Identify which cell holds the provided text, then report its (X, Y) central coordinate. 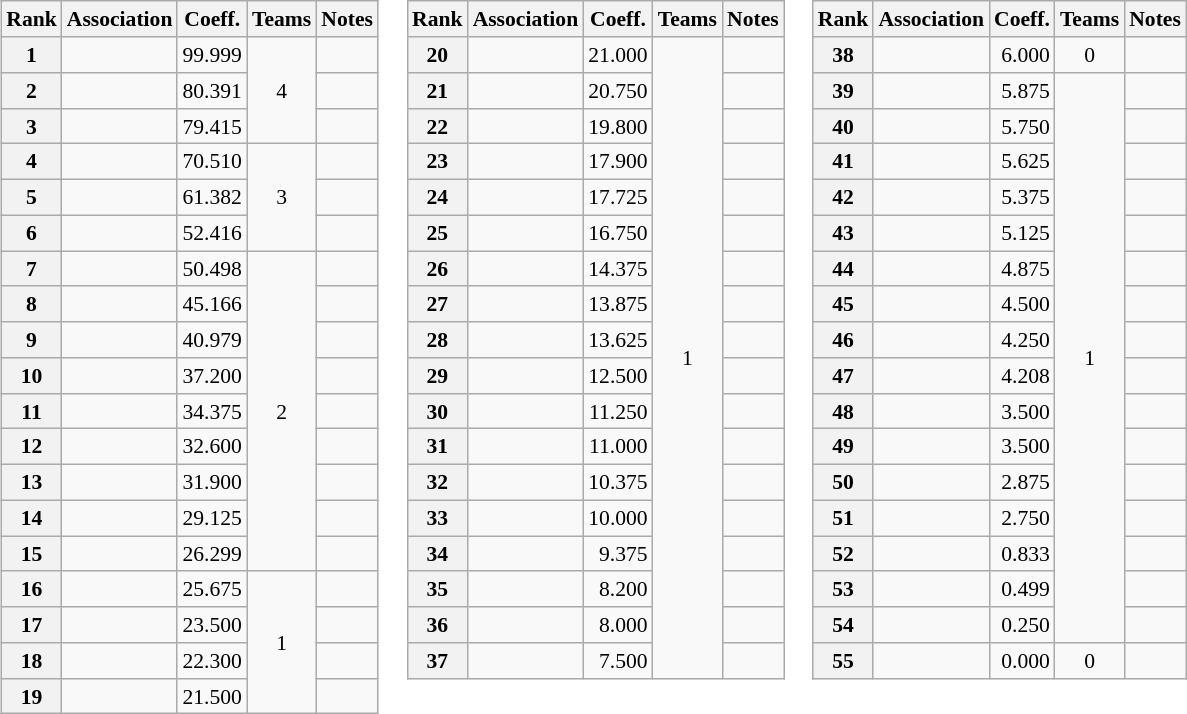
19 (32, 696)
0.000 (1022, 661)
7 (32, 269)
21.500 (212, 696)
22.300 (212, 661)
22 (438, 126)
8.000 (618, 625)
31 (438, 447)
13.875 (618, 304)
99.999 (212, 55)
5.625 (1022, 162)
19.800 (618, 126)
80.391 (212, 91)
13 (32, 482)
54 (844, 625)
34 (438, 554)
11.250 (618, 411)
8.200 (618, 589)
5 (32, 197)
0.250 (1022, 625)
32 (438, 482)
17.900 (618, 162)
52 (844, 554)
24 (438, 197)
26 (438, 269)
10 (32, 376)
50 (844, 482)
23.500 (212, 625)
11 (32, 411)
29 (438, 376)
52.416 (212, 233)
44 (844, 269)
18 (32, 661)
12.500 (618, 376)
9.375 (618, 554)
15 (32, 554)
40 (844, 126)
5.750 (1022, 126)
53 (844, 589)
28 (438, 340)
29.125 (212, 518)
10.375 (618, 482)
37 (438, 661)
50.498 (212, 269)
32.600 (212, 447)
21 (438, 91)
51 (844, 518)
5.375 (1022, 197)
0.833 (1022, 554)
10.000 (618, 518)
4.875 (1022, 269)
14 (32, 518)
61.382 (212, 197)
49 (844, 447)
25 (438, 233)
13.625 (618, 340)
6.000 (1022, 55)
21.000 (618, 55)
16 (32, 589)
37.200 (212, 376)
4.208 (1022, 376)
23 (438, 162)
31.900 (212, 482)
5.125 (1022, 233)
4.250 (1022, 340)
17.725 (618, 197)
0.499 (1022, 589)
40.979 (212, 340)
41 (844, 162)
11.000 (618, 447)
45 (844, 304)
38 (844, 55)
20.750 (618, 91)
12 (32, 447)
34.375 (212, 411)
30 (438, 411)
8 (32, 304)
5.875 (1022, 91)
45.166 (212, 304)
39 (844, 91)
9 (32, 340)
17 (32, 625)
79.415 (212, 126)
14.375 (618, 269)
36 (438, 625)
47 (844, 376)
4.500 (1022, 304)
46 (844, 340)
7.500 (618, 661)
6 (32, 233)
2.875 (1022, 482)
42 (844, 197)
35 (438, 589)
25.675 (212, 589)
70.510 (212, 162)
26.299 (212, 554)
2.750 (1022, 518)
27 (438, 304)
20 (438, 55)
48 (844, 411)
43 (844, 233)
16.750 (618, 233)
33 (438, 518)
55 (844, 661)
